For the text-containing cell, return its midpoint in (X, Y) coordinate format. 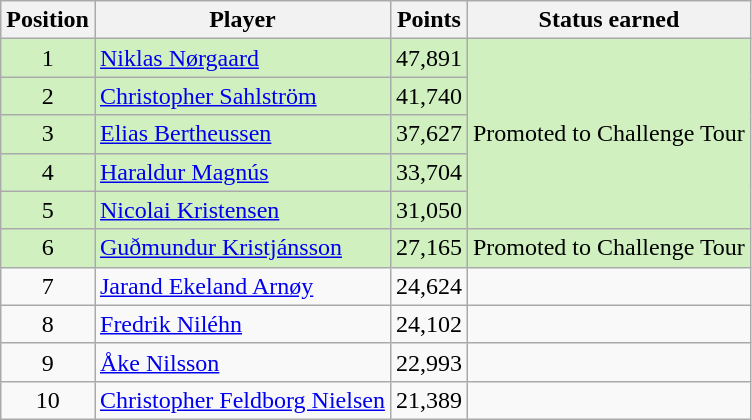
3 (48, 134)
6 (48, 248)
31,050 (428, 210)
4 (48, 172)
Fredrik Niléhn (242, 324)
9 (48, 362)
1 (48, 58)
24,624 (428, 286)
Nicolai Kristensen (242, 210)
37,627 (428, 134)
Jarand Ekeland Arnøy (242, 286)
Guðmundur Kristjánsson (242, 248)
22,993 (428, 362)
33,704 (428, 172)
Points (428, 20)
21,389 (428, 400)
Position (48, 20)
8 (48, 324)
10 (48, 400)
Niklas Nørgaard (242, 58)
47,891 (428, 58)
5 (48, 210)
Haraldur Magnús (242, 172)
Status earned (608, 20)
Åke Nilsson (242, 362)
41,740 (428, 96)
24,102 (428, 324)
Player (242, 20)
2 (48, 96)
Elias Bertheussen (242, 134)
7 (48, 286)
27,165 (428, 248)
Christopher Sahlström (242, 96)
Christopher Feldborg Nielsen (242, 400)
